Search for the cell housing the specified text and yield its [X, Y] center coordinate. 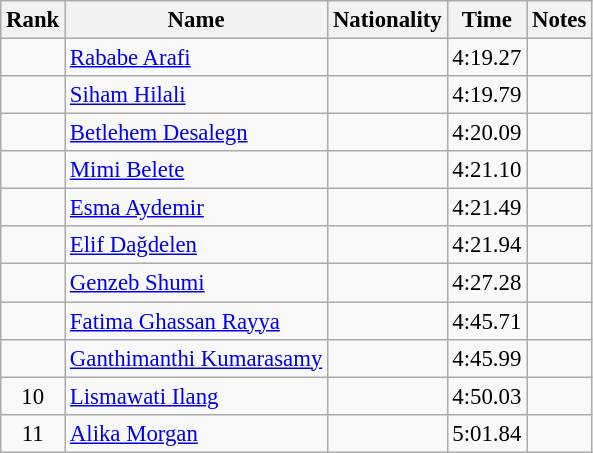
4:50.03 [487, 396]
Rank [33, 20]
4:27.28 [487, 283]
Nationality [388, 20]
Time [487, 20]
Name [196, 20]
4:20.09 [487, 133]
4:45.99 [487, 358]
11 [33, 433]
4:21.49 [487, 208]
Siham Hilali [196, 95]
4:21.10 [487, 170]
4:45.71 [487, 321]
Esma Aydemir [196, 208]
Fatima Ghassan Rayya [196, 321]
Alika Morgan [196, 433]
10 [33, 396]
4:19.79 [487, 95]
Mimi Belete [196, 170]
4:19.27 [487, 58]
4:21.94 [487, 245]
5:01.84 [487, 433]
Notes [560, 20]
Betlehem Desalegn [196, 133]
Elif Dağdelen [196, 245]
Lismawati Ilang [196, 396]
Ganthimanthi Kumarasamy [196, 358]
Genzeb Shumi [196, 283]
Rababe Arafi [196, 58]
